Extract the (X, Y) coordinate from the center of the cell holding the provided text.  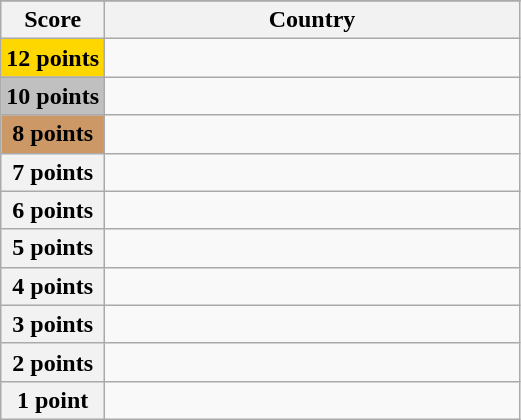
1 point (53, 400)
2 points (53, 362)
Score (53, 20)
7 points (53, 172)
12 points (53, 58)
4 points (53, 286)
3 points (53, 324)
5 points (53, 248)
Country (312, 20)
8 points (53, 134)
10 points (53, 96)
6 points (53, 210)
